For the text-containing cell, return its midpoint in (X, Y) coordinate format. 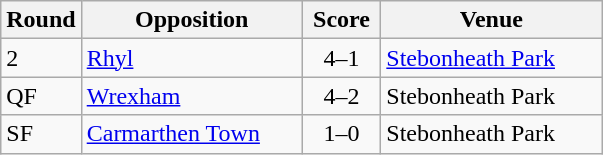
SF (41, 134)
Score (342, 20)
4–1 (342, 58)
2 (41, 58)
Wrexham (192, 96)
1–0 (342, 134)
Rhyl (192, 58)
Round (41, 20)
QF (41, 96)
Carmarthen Town (192, 134)
Opposition (192, 20)
Venue (492, 20)
4–2 (342, 96)
